Search for the cell housing the specified text and yield its (x, y) center coordinate. 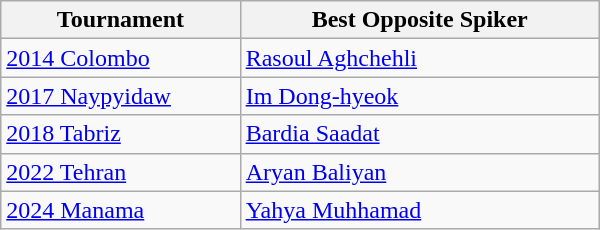
Bardia Saadat (420, 134)
2018 Tabriz (120, 134)
Rasoul Aghchehli (420, 58)
Aryan Baliyan (420, 172)
2022 Tehran (120, 172)
2014 Colombo (120, 58)
Tournament (120, 20)
Best Opposite Spiker (420, 20)
Im Dong-hyeok (420, 96)
2017 Naypyidaw (120, 96)
2024 Manama (120, 210)
Yahya Muhhamad (420, 210)
